Search for the cell housing the specified text and yield its [X, Y] center coordinate. 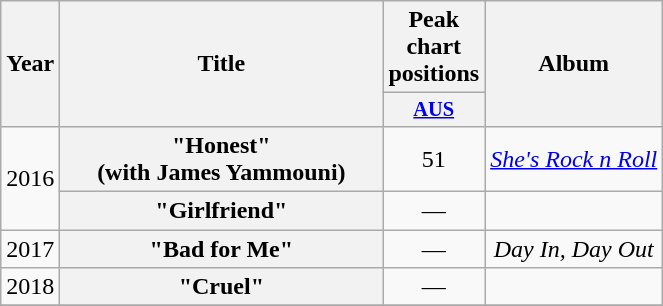
"Honest"(with James Yammouni) [222, 158]
"Cruel" [222, 287]
Year [30, 64]
"Girlfriend" [222, 211]
Day In, Day Out [574, 249]
She's Rock n Roll [574, 158]
AUS [434, 110]
Title [222, 64]
Album [574, 64]
"Bad for Me" [222, 249]
Peak chart positions [434, 47]
2016 [30, 178]
2018 [30, 287]
2017 [30, 249]
51 [434, 158]
